Search for the cell housing the specified text and yield its [X, Y] center coordinate. 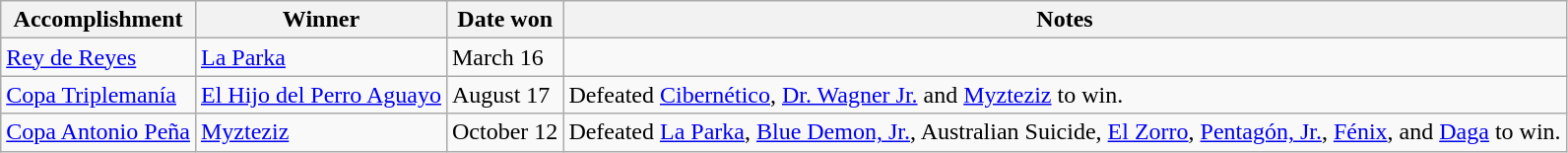
August 17 [504, 95]
Winner [321, 20]
March 16 [504, 57]
Copa Triplemanía [98, 95]
El Hijo del Perro Aguayo [321, 95]
Copa Antonio Peña [98, 132]
Notes [1065, 20]
Date won [504, 20]
La Parka [321, 57]
October 12 [504, 132]
Myzteziz [321, 132]
Defeated Cibernético, Dr. Wagner Jr. and Myzteziz to win. [1065, 95]
Defeated La Parka, Blue Demon, Jr., Australian Suicide, El Zorro, Pentagón, Jr., Fénix, and Daga to win. [1065, 132]
Rey de Reyes [98, 57]
Accomplishment [98, 20]
